Return the [x, y] coordinate for the center point of the cell that contains the specified text.  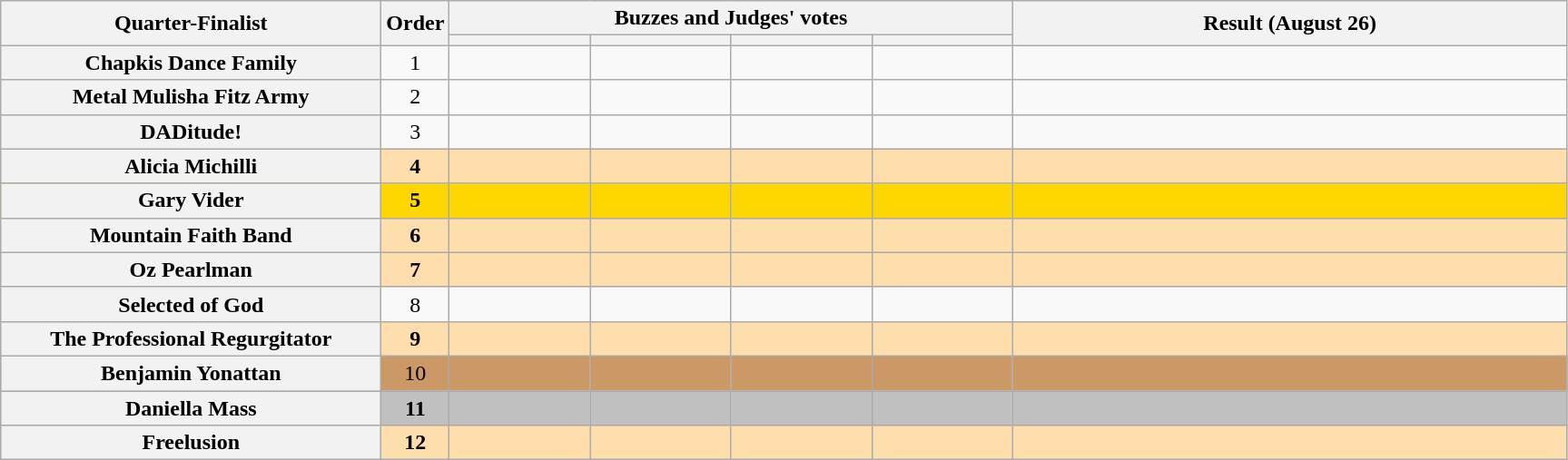
DADitude! [191, 132]
Selected of God [191, 304]
8 [416, 304]
12 [416, 443]
3 [416, 132]
The Professional Regurgitator [191, 338]
Alicia Michilli [191, 166]
Chapkis Dance Family [191, 63]
11 [416, 407]
Benjamin Yonattan [191, 373]
7 [416, 269]
Quarter-Finalist [191, 24]
Order [416, 24]
10 [416, 373]
Result (August 26) [1289, 24]
Daniella Mass [191, 407]
1 [416, 63]
9 [416, 338]
Freelusion [191, 443]
4 [416, 166]
5 [416, 201]
Mountain Faith Band [191, 235]
Oz Pearlman [191, 269]
6 [416, 235]
Buzzes and Judges' votes [731, 18]
2 [416, 97]
Metal Mulisha Fitz Army [191, 97]
Gary Vider [191, 201]
